Provide the [X, Y] coordinate of the cell's center where the given text is located.  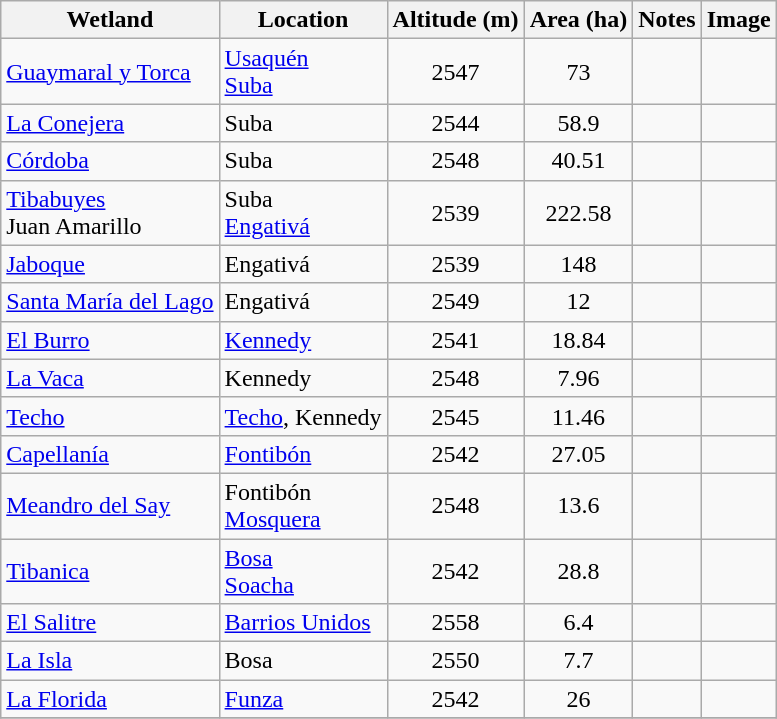
Fontibón [303, 454]
La Vaca [110, 378]
7.7 [578, 661]
La Isla [110, 661]
FontibónMosquera [303, 506]
2547 [456, 72]
La Florida [110, 699]
12 [578, 302]
58.9 [578, 123]
6.4 [578, 623]
2544 [456, 123]
73 [578, 72]
28.8 [578, 570]
2545 [456, 416]
Location [303, 20]
Image [738, 20]
7.96 [578, 378]
26 [578, 699]
Bosa [303, 661]
18.84 [578, 340]
27.05 [578, 454]
Jaboque [110, 264]
Notes [667, 20]
Altitude (m) [456, 20]
La Conejera [110, 123]
148 [578, 264]
Meandro del Say [110, 506]
UsaquénSuba [303, 72]
Guaymaral y Torca [110, 72]
2550 [456, 661]
222.58 [578, 212]
Techo [110, 416]
El Salitre [110, 623]
Barrios Unidos [303, 623]
Funza [303, 699]
13.6 [578, 506]
Techo, Kennedy [303, 416]
SubaEngativá [303, 212]
2541 [456, 340]
40.51 [578, 161]
Santa María del Lago [110, 302]
2558 [456, 623]
TibabuyesJuan Amarillo [110, 212]
El Burro [110, 340]
Tibanica [110, 570]
Area (ha) [578, 20]
BosaSoacha [303, 570]
Capellanía [110, 454]
Córdoba [110, 161]
2549 [456, 302]
11.46 [578, 416]
Wetland [110, 20]
